Output the [X, Y] coordinate of the center of the cell containing the given text.  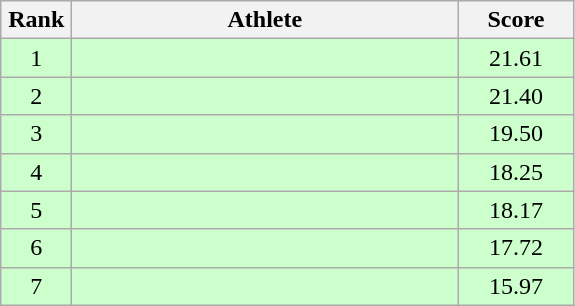
18.25 [516, 172]
Score [516, 20]
1 [36, 58]
19.50 [516, 134]
5 [36, 210]
6 [36, 248]
17.72 [516, 248]
18.17 [516, 210]
15.97 [516, 286]
7 [36, 286]
4 [36, 172]
Athlete [265, 20]
21.61 [516, 58]
21.40 [516, 96]
2 [36, 96]
3 [36, 134]
Rank [36, 20]
